Scan for the cell matching the given text and deliver its (X, Y) coordinate at center. 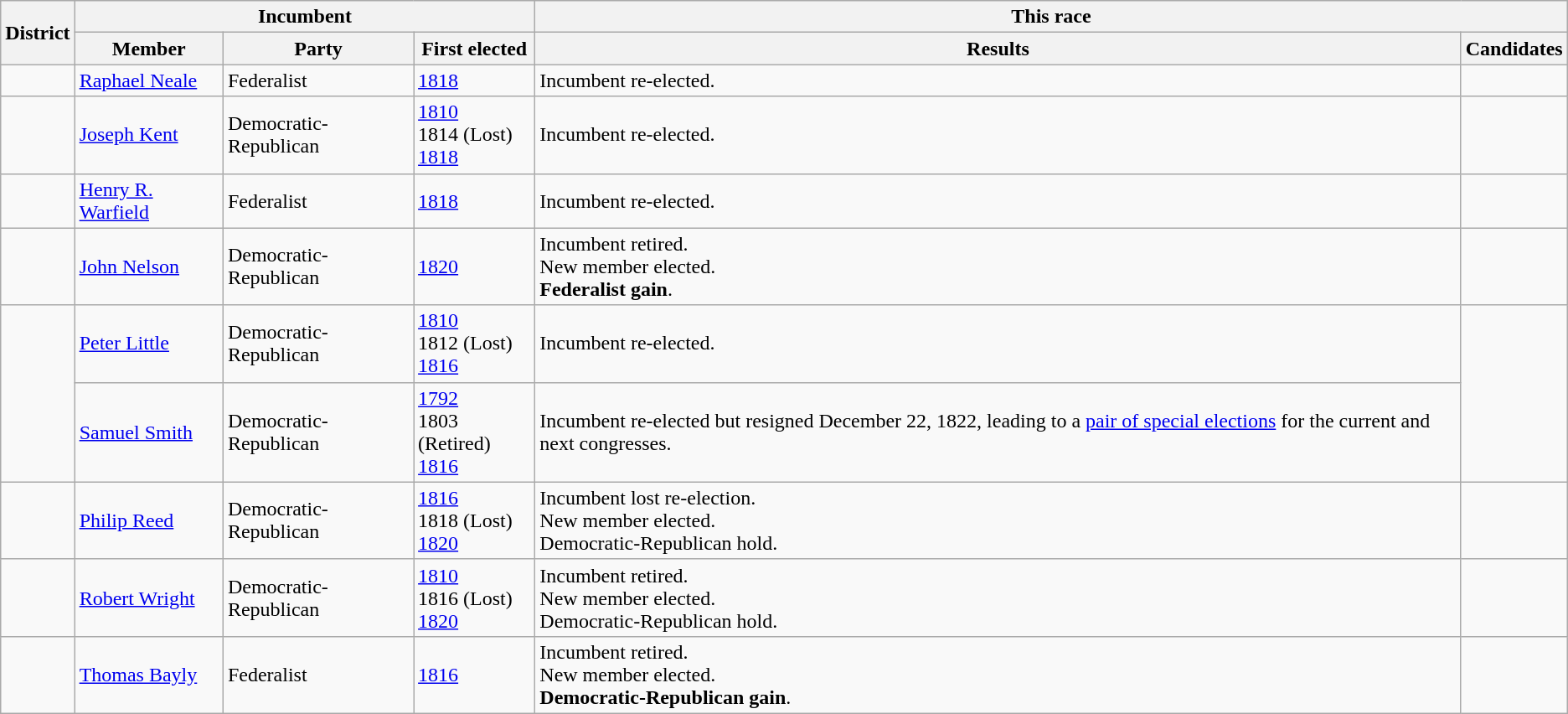
Thomas Bayly (149, 675)
Incumbent retired.New member elected.Democratic-Republican gain. (998, 675)
This race (1051, 17)
1820 (474, 266)
Raphael Neale (149, 80)
Party (318, 49)
Incumbent (305, 17)
1816 (474, 675)
Member (149, 49)
Incumbent lost re-election.New member elected.Democratic-Republican hold. (998, 520)
Incumbent re-elected but resigned December 22, 1822, leading to a pair of special elections for the current and next congresses. (998, 432)
Philip Reed (149, 520)
18101814 (Lost)1818 (474, 135)
John Nelson (149, 266)
First elected (474, 49)
Robert Wright (149, 598)
18101812 (Lost)1816 (474, 344)
Results (998, 49)
18101816 (Lost)1820 (474, 598)
Samuel Smith (149, 432)
17921803 (Retired)1816 (474, 432)
Joseph Kent (149, 135)
Candidates (1514, 49)
18161818 (Lost)1820 (474, 520)
Incumbent retired.New member elected.Democratic-Republican hold. (998, 598)
Henry R. Warfield (149, 201)
Incumbent retired.New member elected.Federalist gain. (998, 266)
District (38, 33)
Peter Little (149, 344)
